Identify which cell holds the provided text, then report its (X, Y) central coordinate. 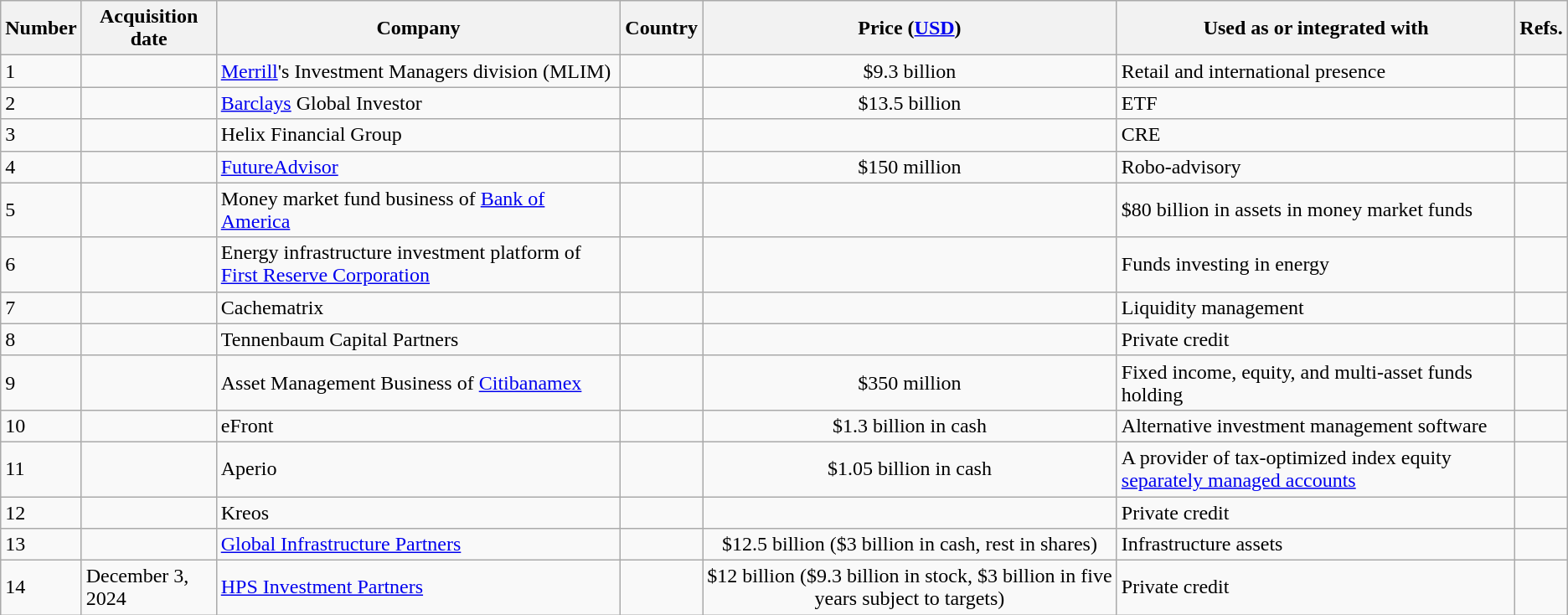
$150 million (910, 167)
Alternative investment management software (1316, 426)
Robo-advisory (1316, 167)
Tennenbaum Capital Partners (419, 339)
Global Infrastructure Partners (419, 545)
Energy infrastructure investment platform of First Reserve Corporation (419, 265)
6 (41, 265)
Helix Financial Group (419, 135)
$80 billion in assets in money market funds (1316, 209)
Barclays Global Investor (419, 103)
3 (41, 135)
5 (41, 209)
Funds investing in energy (1316, 265)
Retail and international presence (1316, 71)
$12.5 billion ($3 billion in cash, rest in shares) (910, 545)
Country (662, 28)
$1.3 billion in cash (910, 426)
$1.05 billion in cash (910, 469)
FutureAdvisor (419, 167)
ETF (1316, 103)
12 (41, 512)
7 (41, 307)
CRE (1316, 135)
$350 million (910, 382)
13 (41, 545)
8 (41, 339)
4 (41, 167)
Fixed income, equity, and multi-asset funds holding (1316, 382)
Asset Management Business of Citibanamex (419, 382)
Kreos (419, 512)
Merrill's Investment Managers division (MLIM) (419, 71)
Cachematrix (419, 307)
11 (41, 469)
Price (USD) (910, 28)
A provider of tax-optimized index equity separately managed accounts (1316, 469)
Infrastructure assets (1316, 545)
Used as or integrated with (1316, 28)
$13.5 billion (910, 103)
9 (41, 382)
Company (419, 28)
Acquisition date (149, 28)
$12 billion ($9.3 billion in stock, $3 billion in five years subject to targets) (910, 588)
10 (41, 426)
14 (41, 588)
$9.3 billion (910, 71)
1 (41, 71)
December 3, 2024 (149, 588)
Aperio (419, 469)
Refs. (1541, 28)
Money market fund business of Bank of America (419, 209)
Liquidity management (1316, 307)
2 (41, 103)
eFront (419, 426)
Number (41, 28)
HPS Investment Partners (419, 588)
